Pinpoint the cell where the given text exists, returning its (X, Y) midpoint coordinate. 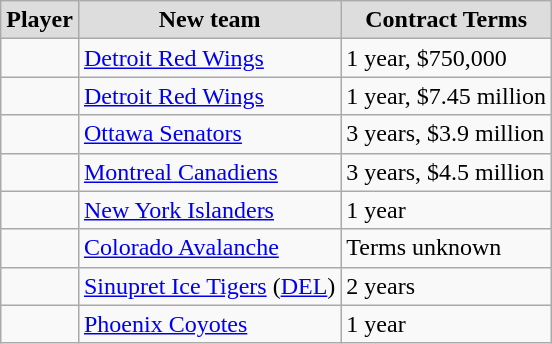
2 years (446, 286)
Terms unknown (446, 248)
Ottawa Senators (209, 134)
Sinupret Ice Tigers (DEL) (209, 286)
3 years, $3.9 million (446, 134)
Player (40, 20)
1 year, $7.45 million (446, 96)
Phoenix Coyotes (209, 324)
New team (209, 20)
3 years, $4.5 million (446, 172)
Colorado Avalanche (209, 248)
New York Islanders (209, 210)
Contract Terms (446, 20)
Montreal Canadiens (209, 172)
1 year, $750,000 (446, 58)
